Pinpoint the cell where the given text exists, returning its (x, y) midpoint coordinate. 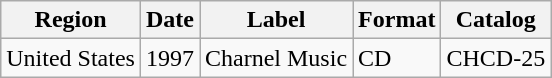
Date (170, 20)
Charnel Music (276, 58)
CHCD-25 (496, 58)
Catalog (496, 20)
Format (397, 20)
1997 (170, 58)
Region (71, 20)
United States (71, 58)
CD (397, 58)
Label (276, 20)
